Provide the [x, y] coordinate of the cell's center where the given text is located.  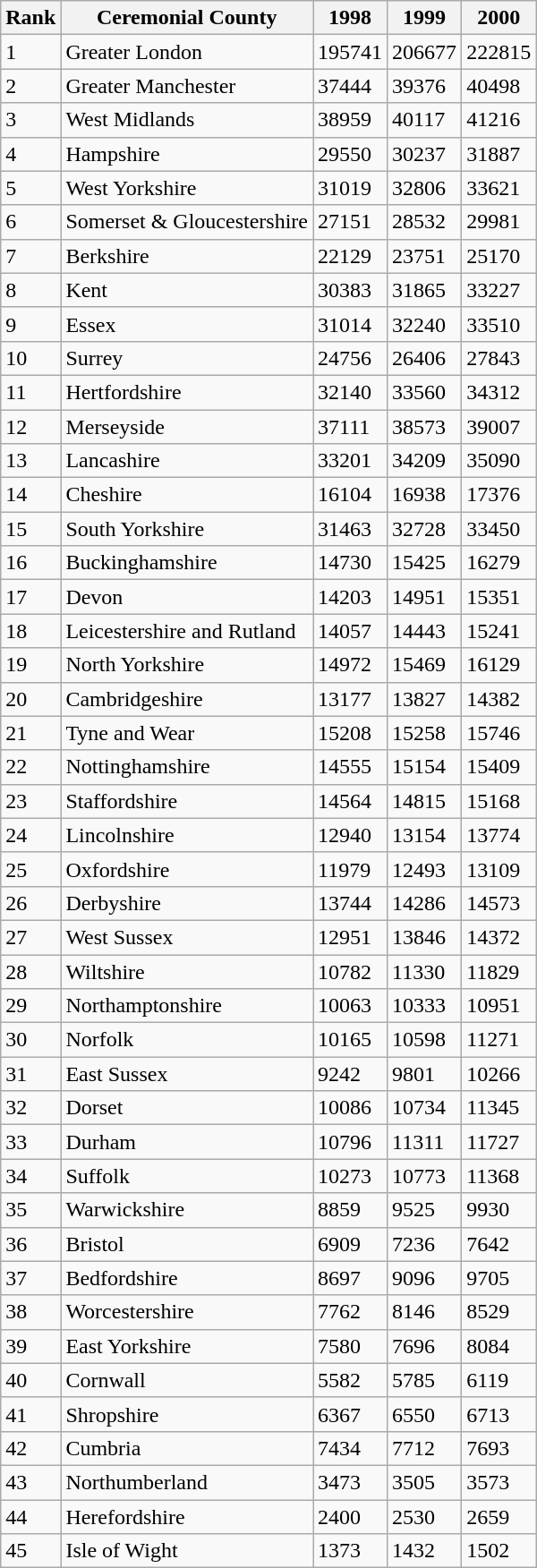
10734 [424, 1108]
15 [30, 529]
Northamptonshire [187, 1006]
Northumberland [187, 1482]
Essex [187, 324]
33450 [499, 529]
8146 [424, 1312]
Worcestershire [187, 1312]
2659 [499, 1517]
39376 [424, 86]
Oxfordshire [187, 869]
7 [30, 256]
19 [30, 665]
206677 [424, 52]
10773 [424, 1176]
14951 [424, 597]
5785 [424, 1380]
25 [30, 869]
12 [30, 427]
14 [30, 495]
15409 [499, 767]
6909 [351, 1244]
11 [30, 392]
14573 [499, 903]
15241 [499, 631]
40117 [424, 120]
8 [30, 290]
32240 [424, 324]
26406 [424, 358]
Leicestershire and Rutland [187, 631]
38 [30, 1312]
6119 [499, 1380]
Greater Manchester [187, 86]
8084 [499, 1346]
Lancashire [187, 461]
41 [30, 1414]
13744 [351, 903]
7434 [351, 1448]
6713 [499, 1414]
Surrey [187, 358]
1999 [424, 18]
22129 [351, 256]
16938 [424, 495]
33227 [499, 290]
7696 [424, 1346]
6367 [351, 1414]
9705 [499, 1278]
14815 [424, 801]
17376 [499, 495]
15746 [499, 733]
Somerset & Gloucestershire [187, 222]
7236 [424, 1244]
10063 [351, 1006]
Cheshire [187, 495]
10165 [351, 1040]
31865 [424, 290]
37444 [351, 86]
South Yorkshire [187, 529]
34 [30, 1176]
42 [30, 1448]
West Yorkshire [187, 188]
14555 [351, 767]
10 [30, 358]
36 [30, 1244]
7712 [424, 1448]
44 [30, 1517]
1502 [499, 1551]
1 [30, 52]
14443 [424, 631]
11311 [424, 1142]
37111 [351, 427]
Isle of Wight [187, 1551]
15425 [424, 563]
32728 [424, 529]
11727 [499, 1142]
45 [30, 1551]
Hertfordshire [187, 392]
Wiltshire [187, 971]
2400 [351, 1517]
32140 [351, 392]
30237 [424, 154]
15208 [351, 733]
Buckinghamshire [187, 563]
Hampshire [187, 154]
Rank [30, 18]
40 [30, 1380]
11330 [424, 971]
14203 [351, 597]
Cumbria [187, 1448]
11829 [499, 971]
East Yorkshire [187, 1346]
7580 [351, 1346]
9930 [499, 1210]
35 [30, 1210]
41216 [499, 120]
14057 [351, 631]
13154 [424, 835]
29981 [499, 222]
10796 [351, 1142]
31 [30, 1074]
10333 [424, 1006]
32806 [424, 188]
12951 [351, 937]
6550 [424, 1414]
Bedfordshire [187, 1278]
38573 [424, 427]
11345 [499, 1108]
Derbyshire [187, 903]
Cornwall [187, 1380]
Warwickshire [187, 1210]
10086 [351, 1108]
22 [30, 767]
14382 [499, 699]
9525 [424, 1210]
9096 [424, 1278]
16104 [351, 495]
Devon [187, 597]
Merseyside [187, 427]
31887 [499, 154]
13 [30, 461]
Dorset [187, 1108]
33201 [351, 461]
14372 [499, 937]
Greater London [187, 52]
33560 [424, 392]
222815 [499, 52]
Lincolnshire [187, 835]
24 [30, 835]
14564 [351, 801]
2000 [499, 18]
Suffolk [187, 1176]
5582 [351, 1380]
Berkshire [187, 256]
25170 [499, 256]
8859 [351, 1210]
Ceremonial County [187, 18]
Bristol [187, 1244]
Cambridgeshire [187, 699]
Staffordshire [187, 801]
33 [30, 1142]
39007 [499, 427]
5 [30, 188]
7762 [351, 1312]
3573 [499, 1482]
West Sussex [187, 937]
18 [30, 631]
Kent [187, 290]
9242 [351, 1074]
West Midlands [187, 120]
10273 [351, 1176]
13827 [424, 699]
12493 [424, 869]
North Yorkshire [187, 665]
3 [30, 120]
9 [30, 324]
34312 [499, 392]
33621 [499, 188]
13109 [499, 869]
1373 [351, 1551]
4 [30, 154]
31014 [351, 324]
27 [30, 937]
28 [30, 971]
195741 [351, 52]
11368 [499, 1176]
7693 [499, 1448]
10266 [499, 1074]
13177 [351, 699]
Norfolk [187, 1040]
31463 [351, 529]
30 [30, 1040]
37 [30, 1278]
10951 [499, 1006]
15168 [499, 801]
Durham [187, 1142]
34209 [424, 461]
2530 [424, 1517]
27843 [499, 358]
40498 [499, 86]
3505 [424, 1482]
15154 [424, 767]
6 [30, 222]
15351 [499, 597]
East Sussex [187, 1074]
16129 [499, 665]
2 [30, 86]
7642 [499, 1244]
12940 [351, 835]
1432 [424, 1551]
43 [30, 1482]
15258 [424, 733]
38959 [351, 120]
8697 [351, 1278]
9801 [424, 1074]
29550 [351, 154]
1998 [351, 18]
Shropshire [187, 1414]
26 [30, 903]
11271 [499, 1040]
30383 [351, 290]
21 [30, 733]
Nottinghamshire [187, 767]
23 [30, 801]
35090 [499, 461]
14972 [351, 665]
20 [30, 699]
14730 [351, 563]
3473 [351, 1482]
10782 [351, 971]
32 [30, 1108]
8529 [499, 1312]
13774 [499, 835]
28532 [424, 222]
11979 [351, 869]
16279 [499, 563]
27151 [351, 222]
23751 [424, 256]
Herefordshire [187, 1517]
Tyne and Wear [187, 733]
24756 [351, 358]
14286 [424, 903]
31019 [351, 188]
33510 [499, 324]
13846 [424, 937]
39 [30, 1346]
29 [30, 1006]
16 [30, 563]
15469 [424, 665]
17 [30, 597]
10598 [424, 1040]
